Provide the (x, y) coordinate of the cell's center where the given text is located.  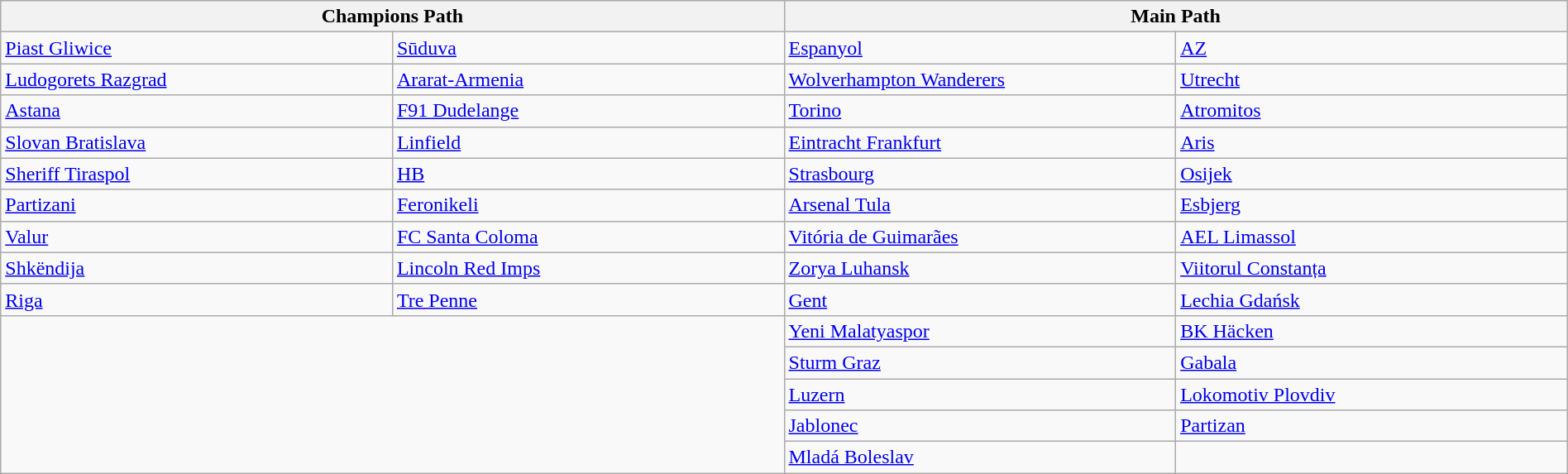
HB (588, 174)
Partizani (197, 205)
Valur (197, 237)
Aris (1372, 142)
Arsenal Tula (980, 205)
FC Santa Coloma (588, 237)
Gabala (1372, 362)
Sūduva (588, 48)
Eintracht Frankfurt (980, 142)
Slovan Bratislava (197, 142)
Viitorul Constanța (1372, 268)
Champions Path (392, 17)
Lechia Gdańsk (1372, 299)
Esbjerg (1372, 205)
Espanyol (980, 48)
Atromitos (1372, 111)
Luzern (980, 395)
Lokomotiv Plovdiv (1372, 395)
Riga (197, 299)
Tre Penne (588, 299)
Lincoln Red Imps (588, 268)
Wolverhampton Wanderers (980, 79)
Yeni Malatyaspor (980, 331)
Feronikeli (588, 205)
Ludogorets Razgrad (197, 79)
Ararat-Armenia (588, 79)
Utrecht (1372, 79)
Astana (197, 111)
AEL Limassol (1372, 237)
BK Häcken (1372, 331)
Strasbourg (980, 174)
F91 Dudelange (588, 111)
Zorya Luhansk (980, 268)
Sturm Graz (980, 362)
Vitória de Guimarães (980, 237)
Shkëndija (197, 268)
Torino (980, 111)
Sheriff Tiraspol (197, 174)
Linfield (588, 142)
Partizan (1372, 426)
Piast Gliwice (197, 48)
Jablonec (980, 426)
Mladá Boleslav (980, 457)
AZ (1372, 48)
Osijek (1372, 174)
Gent (980, 299)
Main Path (1176, 17)
